Provide the (X, Y) coordinate of the cell's center where the given text is located.  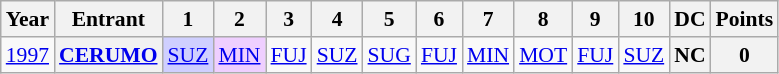
Entrant (108, 19)
0 (745, 55)
CERUMO (108, 55)
Year (28, 19)
3 (289, 19)
7 (488, 19)
SUG (390, 55)
1 (188, 19)
8 (543, 19)
Points (745, 19)
DC (690, 19)
9 (595, 19)
NC (690, 55)
4 (338, 19)
2 (239, 19)
6 (439, 19)
10 (644, 19)
5 (390, 19)
1997 (28, 55)
MOT (543, 55)
